Return the (X, Y) coordinate for the center point of the cell that contains the specified text.  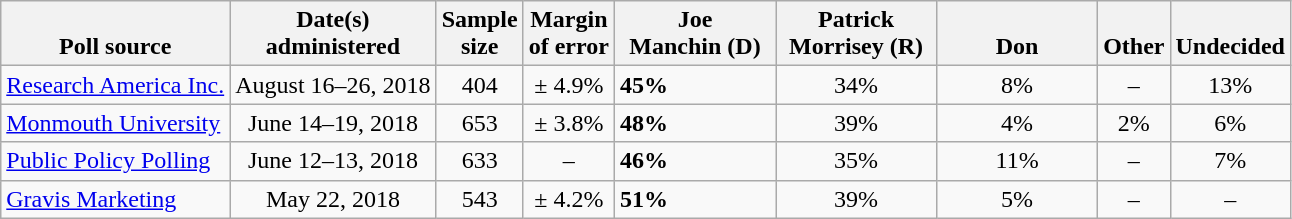
633 (480, 161)
June 12–13, 2018 (333, 161)
Marginof error (568, 34)
7% (1230, 161)
653 (480, 123)
Undecided (1230, 34)
± 4.2% (568, 199)
Other (1134, 34)
Samplesize (480, 34)
2% (1134, 123)
Research America Inc. (116, 85)
Gravis Marketing (116, 199)
Monmouth University (116, 123)
11% (1018, 161)
13% (1230, 85)
August 16–26, 2018 (333, 85)
JoeManchin (D) (694, 34)
45% (694, 85)
4% (1018, 123)
June 14–19, 2018 (333, 123)
404 (480, 85)
543 (480, 199)
48% (694, 123)
± 4.9% (568, 85)
PatrickMorrisey (R) (856, 34)
Don (1018, 34)
34% (856, 85)
8% (1018, 85)
Poll source (116, 34)
May 22, 2018 (333, 199)
51% (694, 199)
6% (1230, 123)
Public Policy Polling (116, 161)
35% (856, 161)
5% (1018, 199)
± 3.8% (568, 123)
Date(s)administered (333, 34)
46% (694, 161)
